Scan for the cell matching the given text and deliver its (X, Y) coordinate at center. 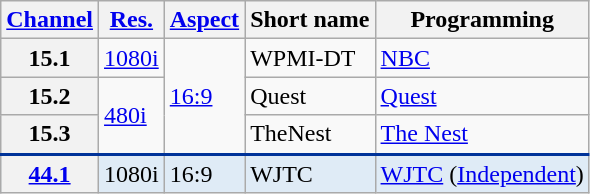
15.2 (50, 96)
44.1 (50, 174)
480i (132, 116)
15.1 (50, 58)
Short name (310, 20)
WPMI-DT (310, 58)
Programming (482, 20)
WJTC (Independent) (482, 174)
The Nest (482, 134)
NBC (482, 58)
WJTC (310, 174)
TheNest (310, 134)
Channel (50, 20)
15.3 (50, 134)
Aspect (204, 20)
Res. (132, 20)
